For the text-containing cell, return its midpoint in [X, Y] coordinate format. 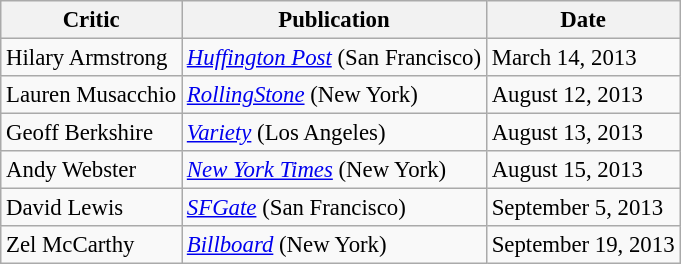
August 12, 2013 [582, 95]
Hilary Armstrong [92, 58]
RollingStone (New York) [334, 95]
March 14, 2013 [582, 58]
September 5, 2013 [582, 208]
Publication [334, 20]
Variety (Los Angeles) [334, 133]
SFGate (San Francisco) [334, 208]
New York Times (New York) [334, 170]
August 15, 2013 [582, 170]
Critic [92, 20]
Andy Webster [92, 170]
David Lewis [92, 208]
September 19, 2013 [582, 245]
August 13, 2013 [582, 133]
Zel McCarthy [92, 245]
Huffington Post (San Francisco) [334, 58]
Geoff Berkshire [92, 133]
Billboard (New York) [334, 245]
Lauren Musacchio [92, 95]
Date [582, 20]
